Find where the given text appears and provide that cell's center as (x, y) coordinate. 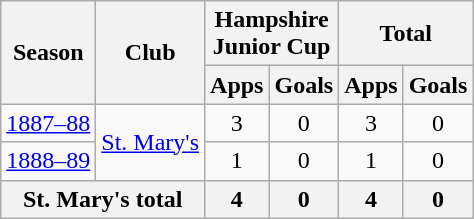
Club (150, 52)
Total (406, 34)
St. Mary's total (103, 199)
1888–89 (48, 161)
Season (48, 52)
HampshireJunior Cup (272, 34)
St. Mary's (150, 142)
1887–88 (48, 123)
